Identify which cell holds the provided text, then report its (x, y) central coordinate. 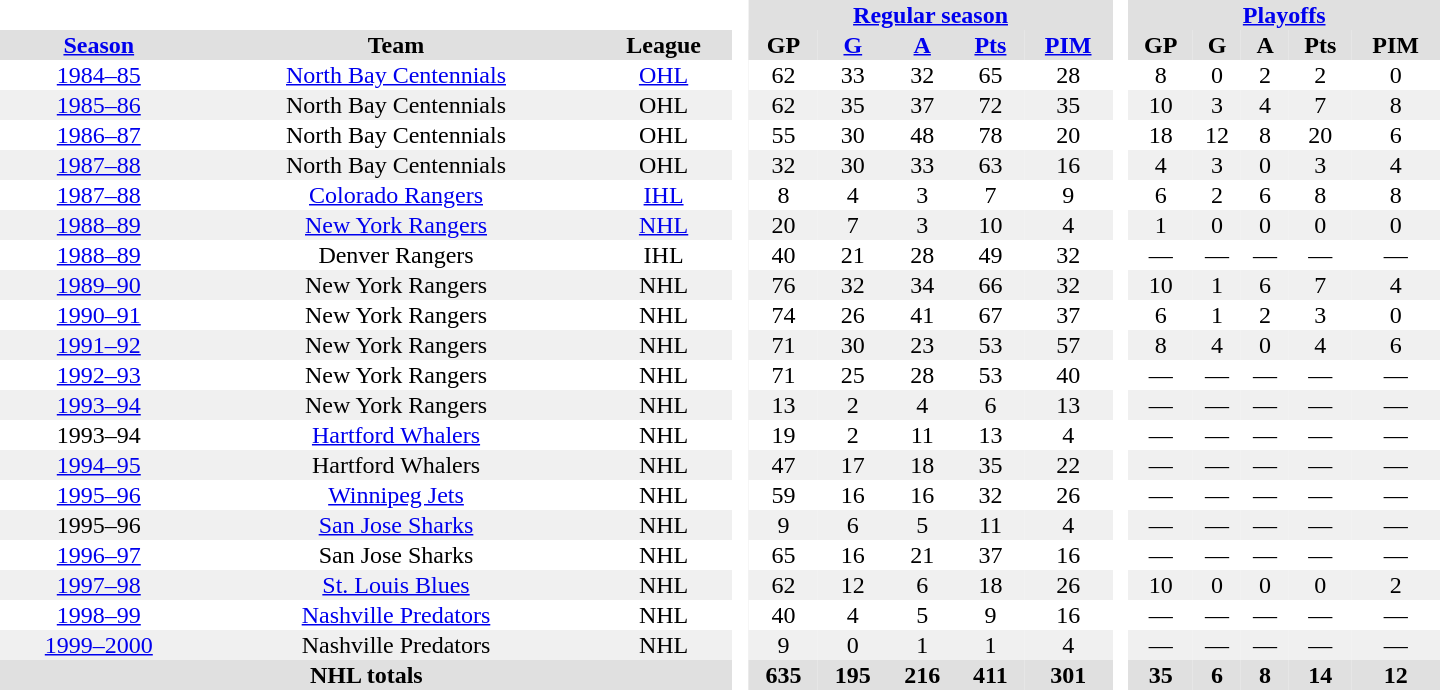
216 (922, 675)
1994–95 (99, 465)
195 (852, 675)
1991–92 (99, 345)
Colorado Rangers (396, 195)
49 (990, 255)
55 (784, 135)
22 (1068, 465)
67 (990, 315)
1989–90 (99, 285)
14 (1320, 675)
41 (922, 315)
47 (784, 465)
76 (784, 285)
635 (784, 675)
NHL totals (366, 675)
1992–93 (99, 375)
66 (990, 285)
1999–2000 (99, 645)
Regular season (931, 15)
League (663, 45)
St. Louis Blues (396, 585)
57 (1068, 345)
1998–99 (99, 615)
72 (990, 105)
Playoffs (1284, 15)
411 (990, 675)
78 (990, 135)
301 (1068, 675)
63 (990, 165)
19 (784, 435)
Team (396, 45)
23 (922, 345)
1986–87 (99, 135)
74 (784, 315)
Denver Rangers (396, 255)
1996–97 (99, 555)
17 (852, 465)
Season (99, 45)
48 (922, 135)
59 (784, 495)
1985–86 (99, 105)
1990–91 (99, 315)
Winnipeg Jets (396, 495)
1984–85 (99, 75)
25 (852, 375)
34 (922, 285)
1997–98 (99, 585)
